Identify which cell holds the provided text, then report its [x, y] central coordinate. 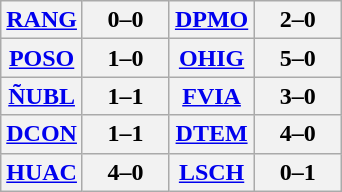
HUAC [42, 172]
LSCH [212, 172]
DTEM [212, 134]
DPMO [212, 20]
OHIG [212, 58]
FVIA [212, 96]
DCON [42, 134]
0–0 [125, 20]
3–0 [298, 96]
5–0 [298, 58]
1–0 [125, 58]
POSO [42, 58]
2–0 [298, 20]
ÑUBL [42, 96]
0–1 [298, 172]
RANG [42, 20]
